Find where the given text appears and provide that cell's center as [x, y] coordinate. 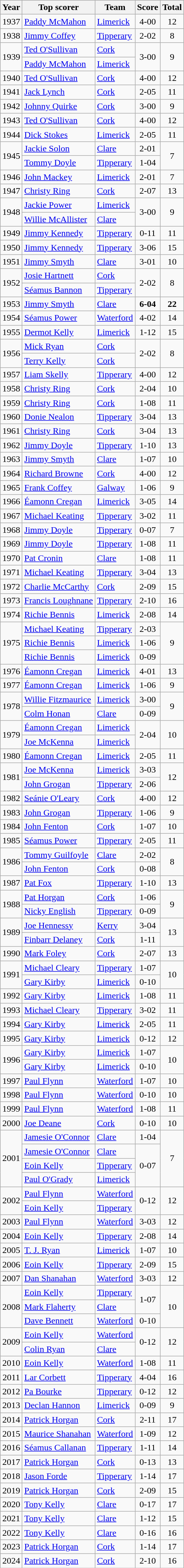
Jason Forde [59, 1476]
0-13 [148, 1462]
Johnny Quirke [59, 106]
2013 [11, 1405]
1961 [11, 431]
2-03 [148, 629]
1985 [11, 840]
Score [148, 7]
Jackie Solon [59, 148]
1965 [11, 488]
Tommy Doyle [59, 163]
1974 [11, 614]
Mark Flaherty [59, 1306]
1988 [11, 904]
Maurice Shanahan [59, 1434]
1951 [11, 262]
2024 [11, 1561]
Top scorer [59, 7]
2-11 [148, 1420]
1986 [11, 862]
22 [172, 304]
2019 [11, 1490]
Pat Cronin [59, 558]
Lar Corbett [59, 1377]
Willie Fitzmaurice [59, 699]
1980 [11, 756]
1987 [11, 883]
Colin Ryan [59, 1349]
1943 [11, 120]
1998 [11, 1095]
2001 [11, 1158]
2008 [11, 1306]
1976 [11, 671]
Séamus Callanan [59, 1448]
2016 [11, 1448]
Séamus Bannon [59, 290]
1975 [11, 643]
1978 [11, 706]
Seánie O'Leary [59, 798]
0-08 [148, 869]
1968 [11, 530]
Mark Foley [59, 954]
Jimmy Coffey [59, 36]
1977 [11, 685]
Team [115, 7]
Jack Lynch [59, 92]
Tommy Guilfoyle [59, 854]
2004 [11, 1236]
1-09 [148, 1434]
Year [11, 7]
Joe Deane [59, 1123]
Charlie McCarthy [59, 586]
1959 [11, 403]
Kerry [115, 925]
1971 [11, 572]
Francis Loughnane [59, 600]
Dan Shanahan [59, 1278]
1941 [11, 92]
Frank Coffey [59, 488]
Pat Horgan [59, 897]
Dermot Kelly [59, 332]
Terry Kelly [59, 360]
1970 [11, 558]
1952 [11, 283]
2015 [11, 1434]
Colm Honan [59, 714]
1973 [11, 600]
Total [172, 7]
2012 [11, 1391]
Jackie Power [59, 205]
1954 [11, 318]
1948 [11, 212]
2006 [11, 1264]
1962 [11, 445]
1999 [11, 1109]
Willie McAllister [59, 219]
3-05 [148, 502]
1958 [11, 388]
Donie Nealon [59, 417]
2007 [11, 1278]
1964 [11, 473]
2022 [11, 1533]
1940 [11, 78]
1993 [11, 1010]
Dave Bennett [59, 1321]
Mick Ryan [59, 346]
1979 [11, 735]
1990 [11, 954]
1946 [11, 177]
1972 [11, 586]
Finbarr Delaney [59, 939]
Josie Hartnett [59, 276]
1944 [11, 134]
Pat Fox [59, 883]
1984 [11, 826]
1937 [11, 22]
2017 [11, 1462]
1983 [11, 812]
1992 [11, 996]
Pa Bourke [59, 1391]
T. J. Ryan [59, 1250]
1966 [11, 502]
1981 [11, 777]
1997 [11, 1081]
Dick Stokes [59, 134]
4-02 [148, 318]
John Mackey [59, 177]
1982 [11, 798]
1956 [11, 353]
0-11 [148, 233]
2009 [11, 1342]
1938 [11, 36]
1967 [11, 516]
Galway [115, 488]
1960 [11, 417]
2000 [11, 1123]
1995 [11, 1038]
2003 [11, 1222]
Declan Hannon [59, 1405]
1953 [11, 304]
2-06 [148, 784]
Joe Hennessy [59, 925]
6-04 [148, 304]
1969 [11, 544]
1991 [11, 975]
1957 [11, 374]
Nicky English [59, 911]
Richard Browne [59, 473]
2020 [11, 1504]
2023 [11, 1547]
Liam Skelly [59, 374]
Paul O'Grady [59, 1180]
1942 [11, 106]
1945 [11, 155]
2010 [11, 1363]
2005 [11, 1250]
1950 [11, 247]
4-04 [148, 1377]
1955 [11, 332]
1949 [11, 233]
0-16 [148, 1533]
0-17 [148, 1504]
2018 [11, 1476]
1963 [11, 459]
1994 [11, 1024]
3-06 [148, 247]
4-01 [148, 671]
1947 [11, 191]
1939 [11, 57]
2002 [11, 1201]
2014 [11, 1420]
3-01 [148, 262]
2011 [11, 1377]
2021 [11, 1518]
1996 [11, 1059]
1989 [11, 932]
